Scan for the cell matching the given text and deliver its [X, Y] coordinate at center. 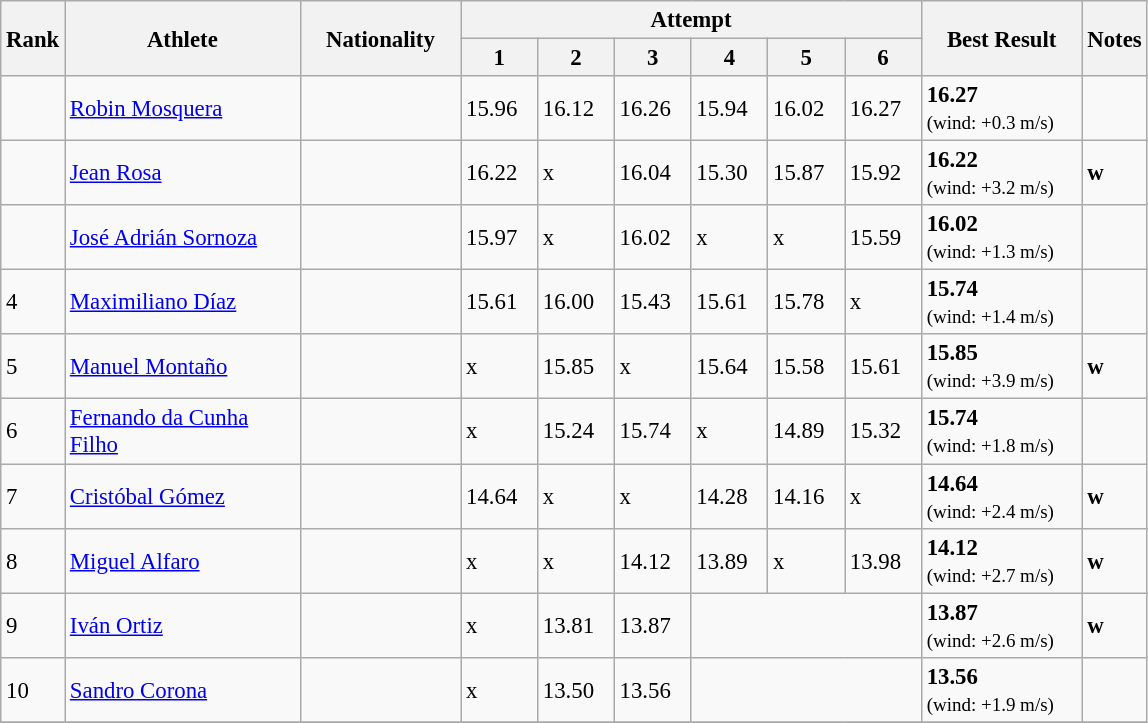
15.64 [730, 366]
13.81 [576, 626]
15.94 [730, 108]
16.26 [652, 108]
15.43 [652, 302]
16.04 [652, 174]
Maximiliano Díaz [183, 302]
Nationality [380, 38]
7 [33, 496]
Miguel Alfaro [183, 560]
15.32 [884, 432]
1 [500, 58]
Athlete [183, 38]
Notes [1114, 38]
15.97 [500, 238]
Jean Rosa [183, 174]
José Adrián Sornoza [183, 238]
10 [33, 690]
Attempt [692, 20]
13.87(wind: +2.6 m/s) [1002, 626]
15.59 [884, 238]
15.24 [576, 432]
13.50 [576, 690]
8 [33, 560]
16.02(wind: +1.3 m/s) [1002, 238]
15.78 [806, 302]
14.28 [730, 496]
13.56(wind: +1.9 m/s) [1002, 690]
14.16 [806, 496]
13.98 [884, 560]
15.30 [730, 174]
15.74 [652, 432]
16.27(wind: +0.3 m/s) [1002, 108]
15.96 [500, 108]
9 [33, 626]
Rank [33, 38]
Iván Ortiz [183, 626]
14.89 [806, 432]
16.27 [884, 108]
14.64(wind: +2.4 m/s) [1002, 496]
Cristóbal Gómez [183, 496]
2 [576, 58]
14.64 [500, 496]
16.00 [576, 302]
Sandro Corona [183, 690]
14.12(wind: +2.7 m/s) [1002, 560]
13.56 [652, 690]
13.89 [730, 560]
14.12 [652, 560]
15.85(wind: +3.9 m/s) [1002, 366]
15.58 [806, 366]
Fernando da Cunha Filho [183, 432]
Robin Mosquera [183, 108]
15.74(wind: +1.8 m/s) [1002, 432]
16.22(wind: +3.2 m/s) [1002, 174]
3 [652, 58]
Manuel Montaño [183, 366]
16.12 [576, 108]
Best Result [1002, 38]
16.22 [500, 174]
15.87 [806, 174]
15.74(wind: +1.4 m/s) [1002, 302]
15.85 [576, 366]
15.92 [884, 174]
13.87 [652, 626]
